Scan for the cell matching the given text and deliver its [X, Y] coordinate at center. 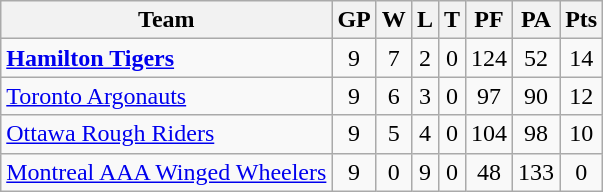
PA [536, 20]
W [394, 20]
124 [488, 58]
90 [536, 96]
6 [394, 96]
L [424, 20]
PF [488, 20]
52 [536, 58]
48 [488, 172]
10 [582, 134]
97 [488, 96]
Pts [582, 20]
133 [536, 172]
12 [582, 96]
7 [394, 58]
5 [394, 134]
98 [536, 134]
4 [424, 134]
T [452, 20]
104 [488, 134]
Montreal AAA Winged Wheelers [166, 172]
3 [424, 96]
14 [582, 58]
GP [354, 20]
Team [166, 20]
Ottawa Rough Riders [166, 134]
Toronto Argonauts [166, 96]
Hamilton Tigers [166, 58]
2 [424, 58]
